Scan for the cell matching the given text and deliver its [X, Y] coordinate at center. 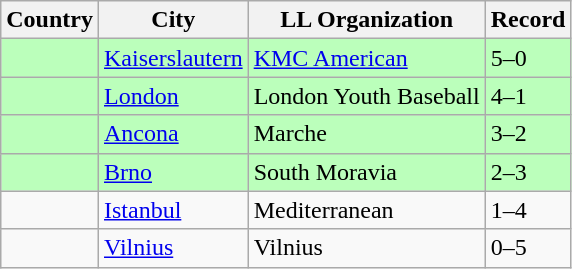
KMC American [366, 58]
0–5 [528, 248]
Istanbul [173, 210]
3–2 [528, 134]
London Youth Baseball [366, 96]
Mediterranean [366, 210]
Kaiserslautern [173, 58]
2–3 [528, 172]
London [173, 96]
LL Organization [366, 20]
South Moravia [366, 172]
4–1 [528, 96]
Ancona [173, 134]
City [173, 20]
5–0 [528, 58]
Country [50, 20]
Marche [366, 134]
1–4 [528, 210]
Record [528, 20]
Brno [173, 172]
